Detect which cell encompasses the target text, then output its (X, Y) center coordinate. 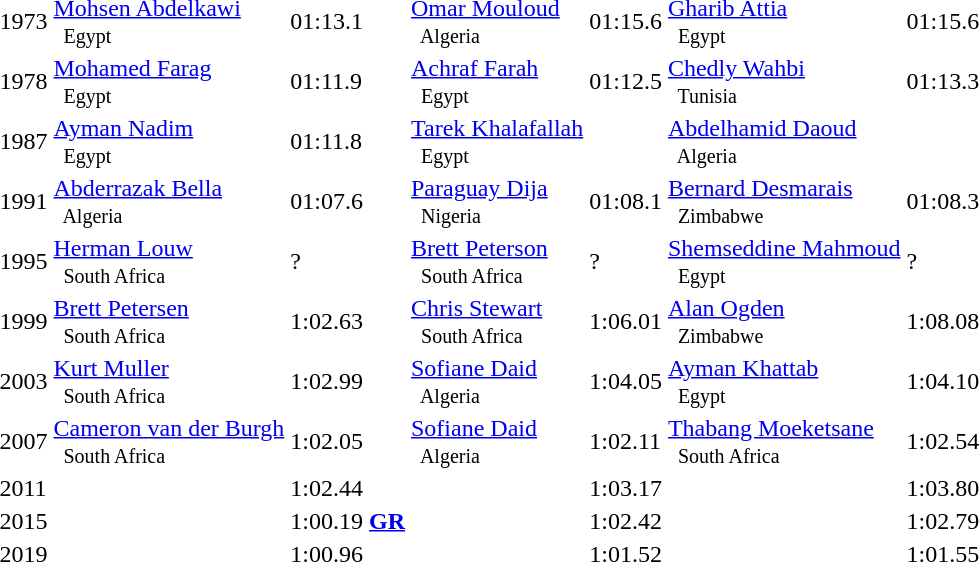
1:02.05 (348, 442)
Mohamed Farag Egypt (169, 82)
01:07.6 (348, 202)
01:12.5 (626, 82)
1:06.01 (626, 322)
1:02.99 (348, 382)
Brett Peterson South Africa (498, 262)
Ayman Khattab Egypt (784, 382)
1:04.05 (626, 382)
Abdelhamid Daoud Algeria (784, 142)
Shemseddine Mahmoud Egypt (784, 262)
1:02.44 (348, 488)
01:11.8 (348, 142)
1:03.17 (626, 488)
Herman Louw South Africa (169, 262)
Chedly Wahbi Tunisia (784, 82)
Bernard Desmarais Zimbabwe (784, 202)
Kurt Muller South Africa (169, 382)
Chris Stewart South Africa (498, 322)
1:02.11 (626, 442)
Brett Petersen South Africa (169, 322)
01:11.9 (348, 82)
Achraf Farah Egypt (498, 82)
1:02.63 (348, 322)
1:00.19 GR (348, 521)
01:08.1 (626, 202)
Alan Ogden Zimbabwe (784, 322)
Thabang Moeketsane South Africa (784, 442)
Cameron van der Burgh South Africa (169, 442)
Ayman Nadim Egypt (169, 142)
Paraguay Dija Nigeria (498, 202)
Abderrazak Bella Algeria (169, 202)
1:02.42 (626, 521)
Tarek Khalafallah Egypt (498, 142)
